Detect which cell encompasses the target text, then output its [x, y] center coordinate. 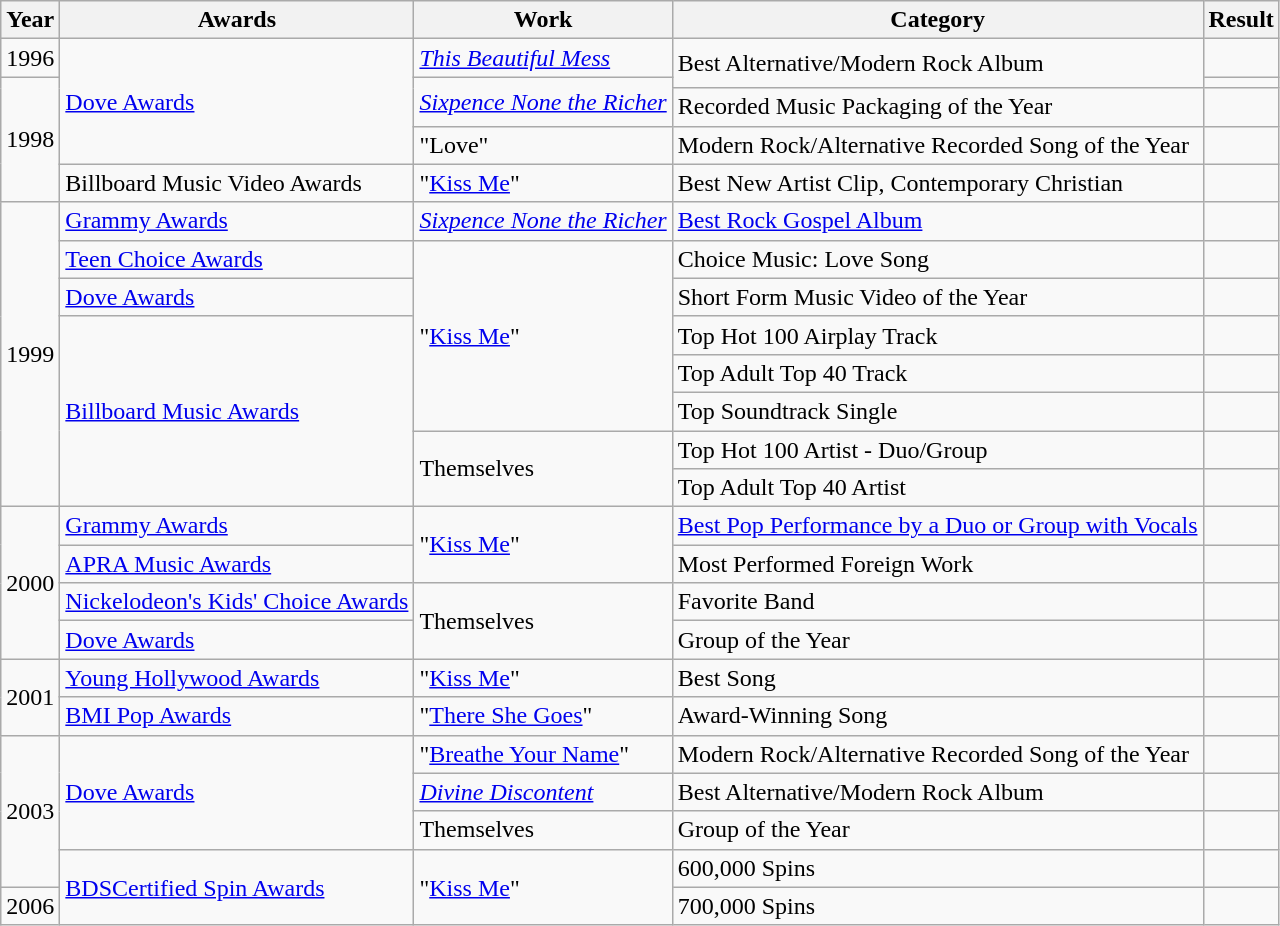
Category [938, 20]
Choice Music: Love Song [938, 259]
BDSCertified Spin Awards [237, 887]
APRA Music Awards [237, 564]
Best Song [938, 678]
"Breathe Your Name" [543, 754]
Divine Discontent [543, 792]
1999 [30, 354]
Billboard Music Video Awards [237, 183]
BMI Pop Awards [237, 716]
Billboard Music Awards [237, 411]
Young Hollywood Awards [237, 678]
Short Form Music Video of the Year [938, 297]
1998 [30, 140]
"Love" [543, 145]
2006 [30, 906]
Teen Choice Awards [237, 259]
Award-Winning Song [938, 716]
Most Performed Foreign Work [938, 564]
This Beautiful Mess [543, 58]
Best New Artist Clip, Contemporary Christian [938, 183]
1996 [30, 58]
2001 [30, 697]
Top Hot 100 Airplay Track [938, 335]
Top Hot 100 Artist - Duo/Group [938, 449]
Nickelodeon's Kids' Choice Awards [237, 602]
Best Rock Gospel Album [938, 221]
Work [543, 20]
"There She Goes" [543, 716]
700,000 Spins [938, 906]
Top Adult Top 40 Track [938, 373]
Recorded Music Packaging of the Year [938, 107]
Top Adult Top 40 Artist [938, 488]
Favorite Band [938, 602]
Awards [237, 20]
2000 [30, 583]
Year [30, 20]
Result [1241, 20]
Best Pop Performance by a Duo or Group with Vocals [938, 526]
2003 [30, 811]
600,000 Spins [938, 868]
Top Soundtrack Single [938, 411]
